Find where the given text appears and provide that cell's center as (X, Y) coordinate. 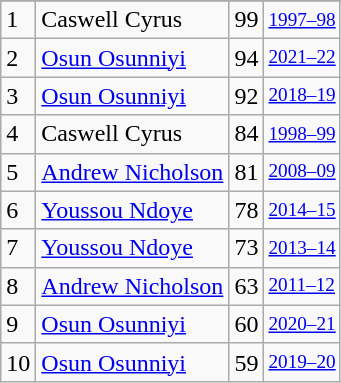
94 (246, 58)
2019–20 (302, 362)
9 (18, 324)
59 (246, 362)
2014–15 (302, 210)
84 (246, 134)
60 (246, 324)
8 (18, 286)
7 (18, 248)
2008–09 (302, 172)
99 (246, 20)
1998–99 (302, 134)
78 (246, 210)
2020–21 (302, 324)
6 (18, 210)
4 (18, 134)
2011–12 (302, 286)
10 (18, 362)
2013–14 (302, 248)
92 (246, 96)
73 (246, 248)
81 (246, 172)
2 (18, 58)
1997–98 (302, 20)
3 (18, 96)
5 (18, 172)
1 (18, 20)
63 (246, 286)
2021–22 (302, 58)
2018–19 (302, 96)
